Locate the cell with the specified text and output its [x, y] center coordinate. 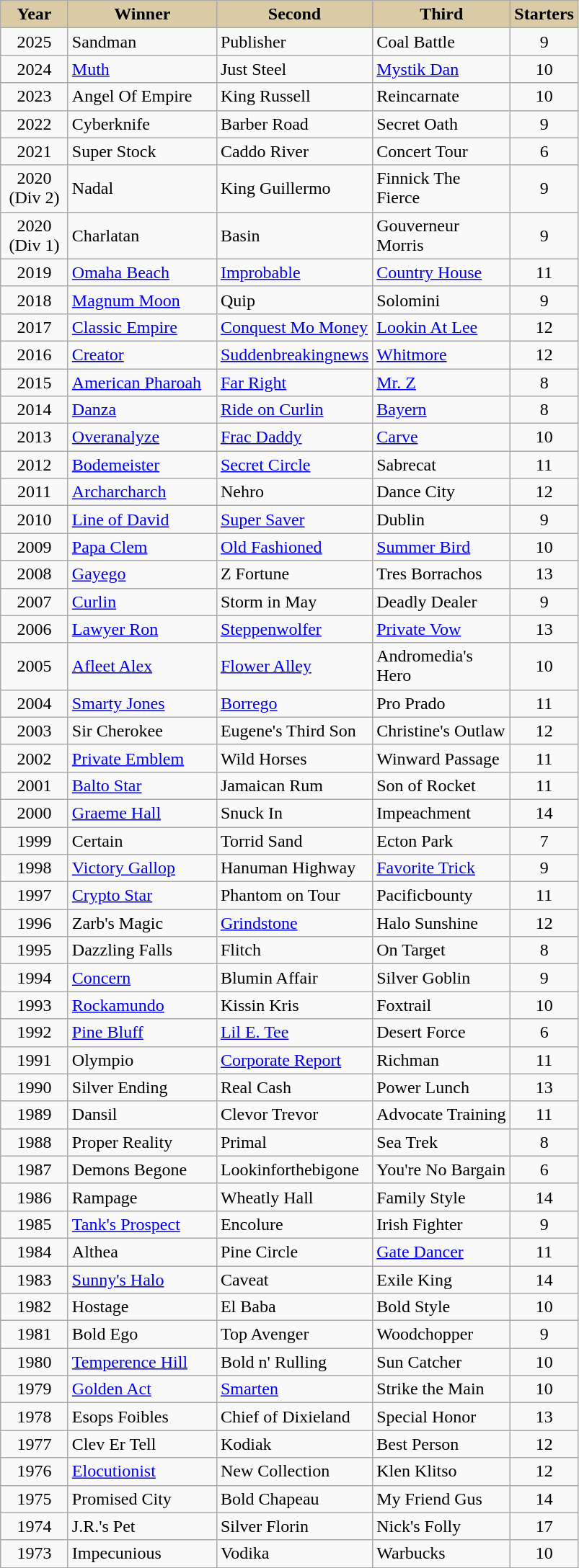
Classic Empire [142, 327]
Sea Trek [441, 1142]
2011 [35, 492]
2018 [35, 300]
2025 [35, 42]
Quip [294, 300]
Golden Act [142, 1389]
Dazzling Falls [142, 950]
Lawyer Ron [142, 629]
1994 [35, 978]
Carve [441, 437]
1981 [35, 1335]
1976 [35, 1471]
1973 [35, 1554]
Gayego [142, 574]
Archarcharch [142, 492]
J.R.'s Pet [142, 1526]
Conquest Mo Money [294, 327]
2020 (Div 1) [35, 235]
1977 [35, 1444]
Caddo River [294, 151]
Mr. Z [441, 383]
Hostage [142, 1307]
2012 [35, 465]
Olympio [142, 1060]
Improbable [294, 272]
1978 [35, 1417]
1988 [35, 1142]
Basin [294, 235]
Clev Er Tell [142, 1444]
2013 [35, 437]
Old Fashioned [294, 547]
Torrid Sand [294, 841]
2017 [35, 327]
Son of Rocket [441, 785]
1980 [35, 1362]
Gouverneur Morris [441, 235]
Hanuman Highway [294, 868]
Ecton Park [441, 841]
King Guillermo [294, 189]
Demons Begone [142, 1170]
2008 [35, 574]
Pro Prado [441, 703]
2015 [35, 383]
Angel Of Empire [142, 97]
Blumin Affair [294, 978]
2000 [35, 813]
Dansil [142, 1115]
2023 [35, 97]
Just Steel [294, 69]
2003 [35, 731]
Advocate Training [441, 1115]
Bold Ego [142, 1335]
Nick's Folly [441, 1526]
Tres Borrachos [441, 574]
Zarb's Magic [142, 923]
Christine's Outlaw [441, 731]
Impeachment [441, 813]
2005 [35, 666]
Family Style [441, 1197]
Bodemeister [142, 465]
7 [544, 841]
Proper Reality [142, 1142]
Creator [142, 355]
Silver Ending [142, 1087]
Danza [142, 410]
1998 [35, 868]
Desert Force [441, 1033]
Klen Klitso [441, 1471]
Rockamundo [142, 1005]
Sunny's Halo [142, 1279]
Sun Catcher [441, 1362]
Smarty Jones [142, 703]
Promised City [142, 1499]
Althea [142, 1252]
Primal [294, 1142]
2002 [35, 758]
Halo Sunshine [441, 923]
Cyberknife [142, 124]
2016 [35, 355]
My Friend Gus [441, 1499]
1982 [35, 1307]
2006 [35, 629]
Encolure [294, 1224]
Flitch [294, 950]
Victory Gallop [142, 868]
1997 [35, 896]
Storm in May [294, 602]
Far Right [294, 383]
Secret Oath [441, 124]
Richman [441, 1060]
Country House [441, 272]
1996 [35, 923]
1975 [35, 1499]
Suddenbreakingnews [294, 355]
Balto Star [142, 785]
Summer Bird [441, 547]
Charlatan [142, 235]
1983 [35, 1279]
Andromedia's Hero [441, 666]
1979 [35, 1389]
Winner [142, 14]
Super Stock [142, 151]
Dublin [441, 520]
17 [544, 1526]
1990 [35, 1087]
Caveat [294, 1279]
Vodika [294, 1554]
Wild Horses [294, 758]
Eugene's Third Son [294, 731]
New Collection [294, 1471]
Frac Daddy [294, 437]
2024 [35, 69]
Concern [142, 978]
Deadly Dealer [441, 602]
Warbucks [441, 1554]
On Target [441, 950]
Winward Passage [441, 758]
Chief of Dixieland [294, 1417]
Silver Goblin [441, 978]
Exile King [441, 1279]
Top Avenger [294, 1335]
Ride on Curlin [294, 410]
Super Saver [294, 520]
Strike the Main [441, 1389]
Certain [142, 841]
Coal Battle [441, 42]
Dance City [441, 492]
Best Person [441, 1444]
Year [35, 14]
1992 [35, 1033]
Pine Bluff [142, 1033]
Corporate Report [294, 1060]
Woodchopper [441, 1335]
Sabrecat [441, 465]
Muth [142, 69]
Afleet Alex [142, 666]
2009 [35, 547]
Line of David [142, 520]
Borrego [294, 703]
Grindstone [294, 923]
King Russell [294, 97]
Gate Dancer [441, 1252]
Impecunious [142, 1554]
Temperence Hill [142, 1362]
Bold Chapeau [294, 1499]
Steppenwolfer [294, 629]
2001 [35, 785]
Esops Foibles [142, 1417]
Nadal [142, 189]
Publisher [294, 42]
American Pharoah [142, 383]
Magnum Moon [142, 300]
Bold Style [441, 1307]
2021 [35, 151]
Wheatly Hall [294, 1197]
1993 [35, 1005]
El Baba [294, 1307]
1995 [35, 950]
2007 [35, 602]
Pine Circle [294, 1252]
Power Lunch [441, 1087]
Whitmore [441, 355]
Graeme Hall [142, 813]
Concert Tour [441, 151]
Favorite Trick [441, 868]
Private Vow [441, 629]
1987 [35, 1170]
2004 [35, 703]
Smarten [294, 1389]
Sandman [142, 42]
Mystik Dan [441, 69]
Third [441, 14]
1991 [35, 1060]
Special Honor [441, 1417]
Rampage [142, 1197]
1974 [35, 1526]
2022 [35, 124]
Bayern [441, 410]
1985 [35, 1224]
1986 [35, 1197]
Crypto Star [142, 896]
Barber Road [294, 124]
Kodiak [294, 1444]
1999 [35, 841]
Tank's Prospect [142, 1224]
Phantom on Tour [294, 896]
Jamaican Rum [294, 785]
Nehro [294, 492]
1984 [35, 1252]
Clevor Trevor [294, 1115]
2010 [35, 520]
Reincarnate [441, 97]
Private Emblem [142, 758]
Starters [544, 14]
Silver Florin [294, 1526]
Kissin Kris [294, 1005]
Sir Cherokee [142, 731]
Secret Circle [294, 465]
Foxtrail [441, 1005]
Lil E. Tee [294, 1033]
Solomini [441, 300]
2019 [35, 272]
2014 [35, 410]
Z Fortune [294, 574]
Elocutionist [142, 1471]
Snuck In [294, 813]
Pacificbounty [441, 896]
Bold n' Rulling [294, 1362]
Lookinforthebigone [294, 1170]
2020(Div 2) [35, 189]
Lookin At Lee [441, 327]
1989 [35, 1115]
You're No Bargain [441, 1170]
Real Cash [294, 1087]
Overanalyze [142, 437]
Papa Clem [142, 547]
Curlin [142, 602]
Finnick The Fierce [441, 189]
Irish Fighter [441, 1224]
Omaha Beach [142, 272]
Second [294, 14]
Flower Alley [294, 666]
